Scan for the cell matching the given text and deliver its (x, y) coordinate at center. 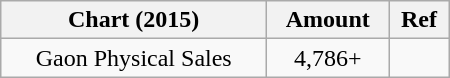
Gaon Physical Sales (134, 58)
Amount (328, 20)
Ref (419, 20)
Chart (2015) (134, 20)
4,786+ (328, 58)
